From the cell containing the given text, extract its center point as [X, Y] coordinate. 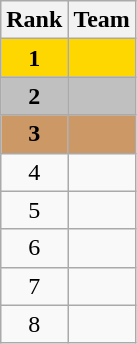
2 [34, 96]
1 [34, 58]
3 [34, 134]
5 [34, 210]
Rank [34, 20]
8 [34, 324]
6 [34, 248]
4 [34, 172]
Team [102, 20]
7 [34, 286]
